Search for the cell housing the specified text and yield its (x, y) center coordinate. 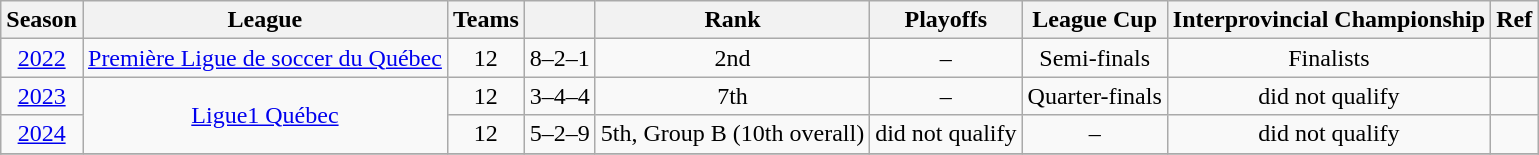
League Cup (1094, 20)
Playoffs (946, 20)
5–2–9 (560, 134)
3–4–4 (560, 96)
Quarter-finals (1094, 96)
2022 (42, 58)
Rank (732, 20)
2nd (732, 58)
8–2–1 (560, 58)
Première Ligue de soccer du Québec (264, 58)
2024 (42, 134)
League (264, 20)
Season (42, 20)
Interprovincial Championship (1328, 20)
5th, Group B (10th overall) (732, 134)
Finalists (1328, 58)
7th (732, 96)
Ref (1514, 20)
2023 (42, 96)
Teams (486, 20)
Semi-finals (1094, 58)
Ligue1 Québec (264, 115)
